Scan for the cell matching the given text and deliver its [X, Y] coordinate at center. 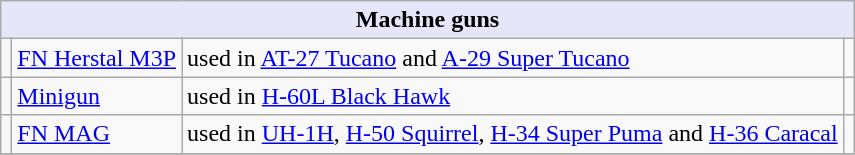
FN Herstal M3P [97, 58]
FN MAG [97, 134]
used in AT-27 Tucano and A-29 Super Tucano [513, 58]
Machine guns [428, 20]
used in UH-1H, H-50 Squirrel, H-34 Super Puma and H-36 Caracal [513, 134]
used in H-60L Black Hawk [513, 96]
Minigun [97, 96]
